Return the [X, Y] coordinate for the center point of the cell that contains the specified text.  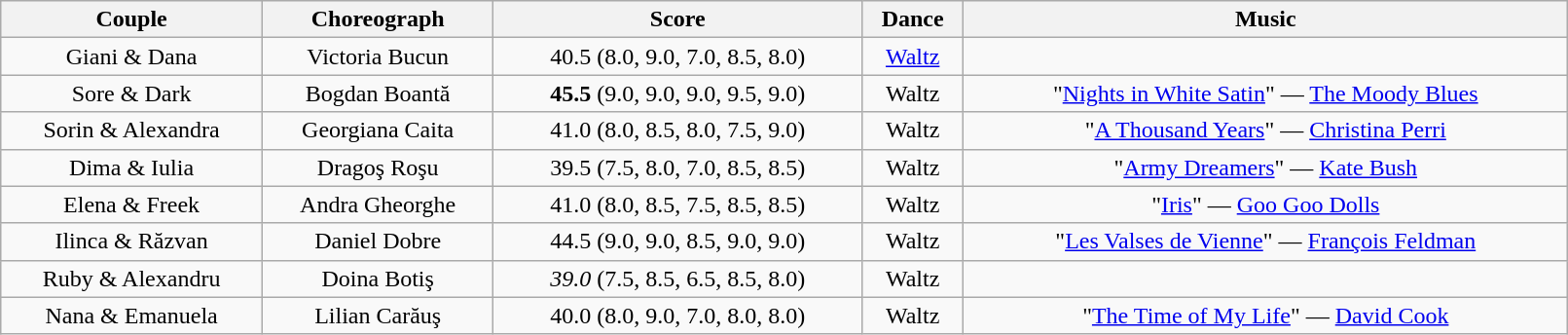
Giani & Dana [132, 56]
Nana & Emanuela [132, 316]
41.0 (8.0, 8.5, 7.5, 8.5, 8.5) [677, 205]
Sore & Dark [132, 93]
39.0 (7.5, 8.5, 6.5, 8.5, 8.0) [677, 279]
Daniel Dobre [378, 242]
Elena & Freek [132, 205]
Ruby & Alexandru [132, 279]
Georgiana Caita [378, 130]
Choreograph [378, 19]
44.5 (9.0, 9.0, 8.5, 9.0, 9.0) [677, 242]
"Army Dreamers" — Kate Bush [1265, 167]
Ilinca & Răzvan [132, 242]
Bogdan Boantă [378, 93]
39.5 (7.5, 8.0, 7.0, 8.5, 8.5) [677, 167]
Couple [132, 19]
"Les Valses de Vienne" — François Feldman [1265, 242]
"Nights in White Satin" — The Moody Blues [1265, 93]
"Iris" — Goo Goo Dolls [1265, 205]
45.5 (9.0, 9.0, 9.0, 9.5, 9.0) [677, 93]
"A Thousand Years" — Christina Perri [1265, 130]
Music [1265, 19]
Lilian Carăuş [378, 316]
Dima & Iulia [132, 167]
40.5 (8.0, 9.0, 7.0, 8.5, 8.0) [677, 56]
Victoria Bucun [378, 56]
Dance [913, 19]
"The Time of My Life" — David Cook [1265, 316]
Score [677, 19]
41.0 (8.0, 8.5, 8.0, 7.5, 9.0) [677, 130]
40.0 (8.0, 9.0, 7.0, 8.0, 8.0) [677, 316]
Doina Botiş [378, 279]
Andra Gheorghe [378, 205]
Dragoş Roşu [378, 167]
Sorin & Alexandra [132, 130]
